Locate the cell with the specified text and output its (X, Y) center coordinate. 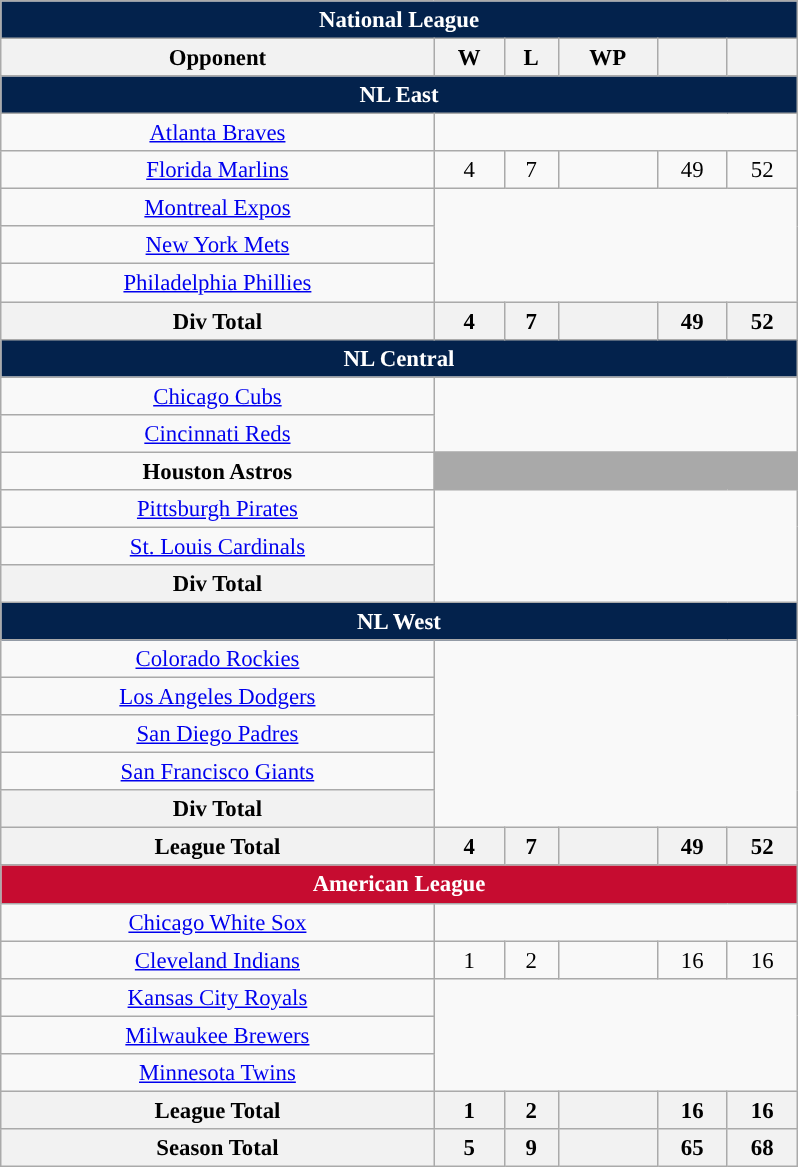
65 (692, 1148)
W (469, 58)
Montreal Expos (218, 208)
Kansas City Royals (218, 997)
68 (762, 1148)
NL East (399, 95)
San Diego Padres (218, 734)
New York Mets (218, 245)
St. Louis Cardinals (218, 546)
National League (399, 20)
Atlanta Braves (218, 133)
9 (531, 1148)
Pittsburgh Pirates (218, 509)
Houston Astros (218, 471)
WP (608, 58)
Florida Marlins (218, 170)
NL West (399, 621)
Cincinnati Reds (218, 433)
Los Angeles Dodgers (218, 697)
Philadelphia Phillies (218, 283)
Minnesota Twins (218, 1073)
NL Central (399, 358)
American League (399, 885)
Opponent (218, 58)
5 (469, 1148)
Season Total (218, 1148)
Colorado Rockies (218, 659)
Cleveland Indians (218, 960)
Milwaukee Brewers (218, 1035)
Chicago Cubs (218, 396)
L (531, 58)
Chicago White Sox (218, 922)
San Francisco Giants (218, 772)
